Return [x, y] of the center of cell containing provided text 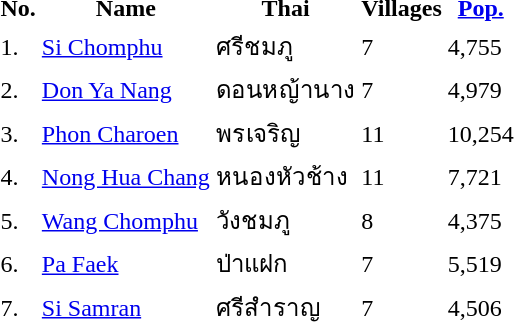
หนองหัวช้าง [285, 176]
ดอนหญ้านาง [285, 90]
Nong Hua Chang [126, 176]
ป่าแฝก [285, 264]
Phon Charoen [126, 133]
ศรีชมภู [285, 46]
Si Chomphu [126, 46]
Wang Chomphu [126, 220]
พรเจริญ [285, 133]
Pa Faek [126, 264]
Don Ya Nang [126, 90]
8 [402, 220]
วังชมภู [285, 220]
